Search for the cell housing the specified text and yield its (x, y) center coordinate. 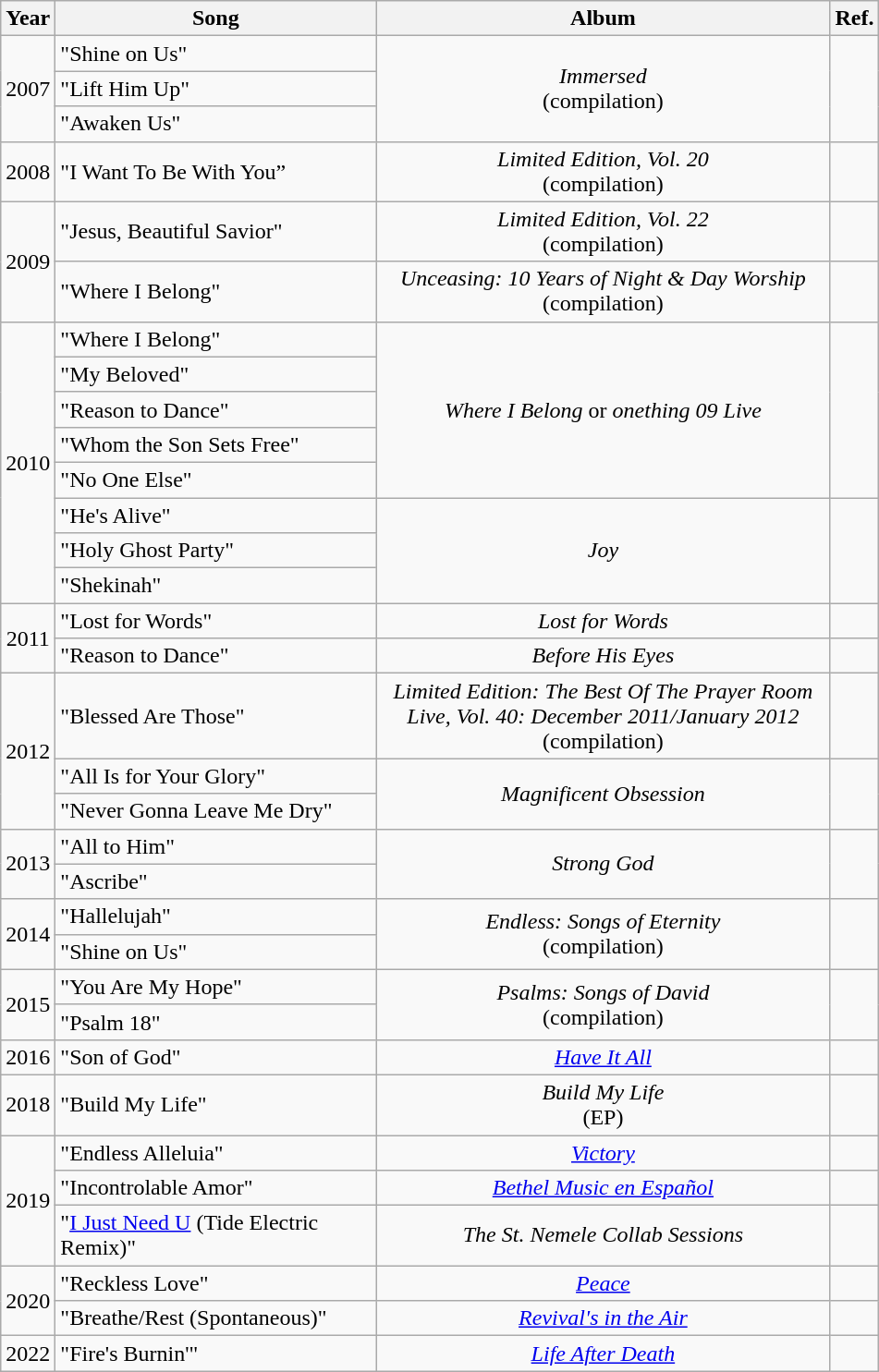
"He's Alive" (216, 515)
"Fire's Burnin'" (216, 1354)
Joy (603, 550)
"All Is for Your Glory" (216, 776)
Immersed(compilation) (603, 89)
2018 (28, 1105)
Life After Death (603, 1354)
2013 (28, 864)
"Endless Alleluia" (216, 1152)
"Build My Life" (216, 1105)
2014 (28, 934)
Before His Eyes (603, 656)
"Son of God" (216, 1057)
Victory (603, 1152)
2022 (28, 1354)
2008 (28, 172)
"Reckless Love" (216, 1283)
Peace (603, 1283)
"Jesus, Beautiful Savior" (216, 231)
The St. Nemele Collab Sessions (603, 1236)
Endless: Songs of Eternity(compilation) (603, 934)
Lost for Words (603, 621)
2011 (28, 638)
"I Just Need U (Tide Electric Remix)" (216, 1236)
"Breathe/Rest (Spontaneous)" (216, 1318)
Where I Belong or onething 09 Live (603, 409)
"Lift Him Up" (216, 89)
"My Beloved" (216, 374)
2012 (28, 751)
"Lost for Words" (216, 621)
Ref. (854, 18)
Limited Edition: The Best Of The Prayer Room Live, Vol. 40: December 2011/January 2012(compilation) (603, 716)
"Psalm 18" (216, 1022)
"Never Gonna Leave Me Dry" (216, 811)
2015 (28, 1004)
2007 (28, 89)
"All to Him" (216, 846)
"No One Else" (216, 480)
"I Want To Be With You” (216, 172)
Bethel Music en Español (603, 1188)
Magnificent Obsession (603, 794)
Revival's in the Air (603, 1318)
Strong God (603, 864)
Unceasing: 10 Years of Night & Day Worship(compilation) (603, 292)
Album (603, 18)
"Hallelujah" (216, 917)
"Blessed Are Those" (216, 716)
"Incontrolable Amor" (216, 1188)
2016 (28, 1057)
Limited Edition, Vol. 22(compilation) (603, 231)
2020 (28, 1301)
"You Are My Hope" (216, 987)
Limited Edition, Vol. 20(compilation) (603, 172)
"Awaken Us" (216, 124)
Have It All (603, 1057)
Psalms: Songs of David(compilation) (603, 1004)
Year (28, 18)
2010 (28, 462)
Song (216, 18)
2009 (28, 261)
"Shekinah" (216, 586)
"Holy Ghost Party" (216, 551)
2019 (28, 1199)
"Whom the Son Sets Free" (216, 444)
Build My Life(EP) (603, 1105)
"Ascribe" (216, 881)
